Determine the (x, y) coordinate at the center of the cell enclosing the given text.  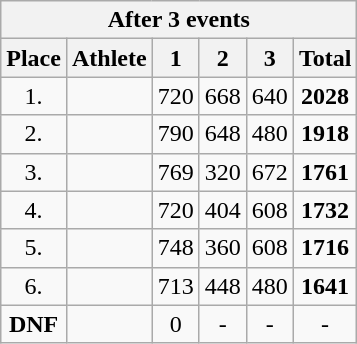
6. (34, 286)
790 (176, 134)
672 (270, 172)
3 (270, 58)
Athlete (109, 58)
1732 (325, 210)
2 (222, 58)
648 (222, 134)
4. (34, 210)
748 (176, 248)
1 (176, 58)
640 (270, 96)
DNF (34, 324)
5. (34, 248)
769 (176, 172)
320 (222, 172)
1918 (325, 134)
404 (222, 210)
3. (34, 172)
0 (176, 324)
668 (222, 96)
360 (222, 248)
713 (176, 286)
Place (34, 58)
1761 (325, 172)
448 (222, 286)
1641 (325, 286)
2. (34, 134)
1. (34, 96)
1716 (325, 248)
Total (325, 58)
After 3 events (179, 20)
2028 (325, 96)
